Locate the cell with the specified text and output its [x, y] center coordinate. 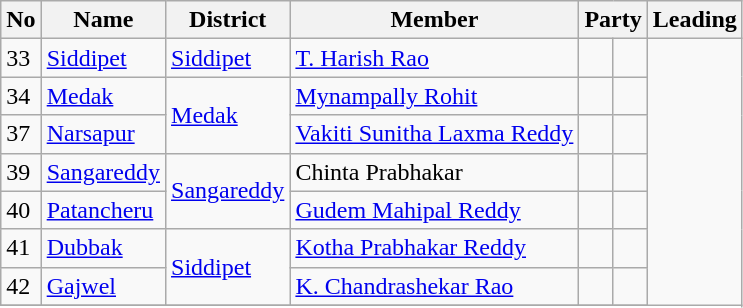
District [228, 20]
Vakiti Sunitha Laxma Reddy [434, 134]
Kotha Prabhakar Reddy [434, 248]
Chinta Prabhakar [434, 172]
37 [21, 134]
Leading [694, 20]
Mynampally Rohit [434, 96]
39 [21, 172]
K. Chandrashekar Rao [434, 286]
Name [103, 20]
T. Harish Rao [434, 58]
No [21, 20]
Patancheru [103, 210]
33 [21, 58]
Gajwel [103, 286]
40 [21, 210]
Gudem Mahipal Reddy [434, 210]
41 [21, 248]
Dubbak [103, 248]
Narsapur [103, 134]
Member [434, 20]
Party [613, 20]
34 [21, 96]
42 [21, 286]
